Return (x, y) of the center of cell containing provided text 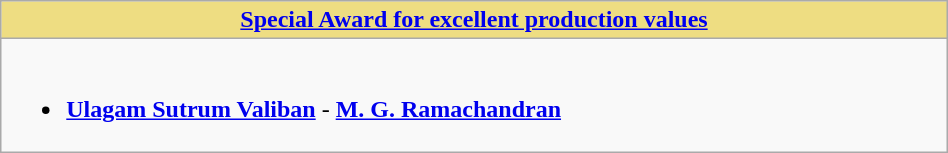
Ulagam Sutrum Valiban - M. G. Ramachandran (474, 96)
Special Award for excellent production values (474, 20)
